Locate the cell with the specified text and output its [x, y] center coordinate. 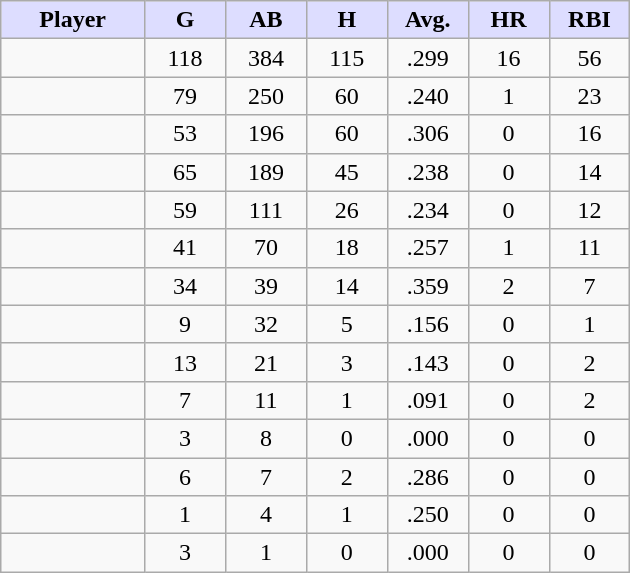
18 [346, 248]
65 [186, 172]
39 [266, 286]
70 [266, 248]
AB [266, 20]
.257 [428, 248]
53 [186, 134]
H [346, 20]
21 [266, 362]
45 [346, 172]
189 [266, 172]
32 [266, 324]
111 [266, 210]
.359 [428, 286]
.238 [428, 172]
250 [266, 96]
9 [186, 324]
118 [186, 58]
.156 [428, 324]
59 [186, 210]
34 [186, 286]
41 [186, 248]
.299 [428, 58]
Player [73, 20]
4 [266, 515]
23 [590, 96]
56 [590, 58]
.234 [428, 210]
8 [266, 438]
196 [266, 134]
.306 [428, 134]
26 [346, 210]
G [186, 20]
Avg. [428, 20]
115 [346, 58]
384 [266, 58]
6 [186, 477]
RBI [590, 20]
12 [590, 210]
.091 [428, 400]
HR [508, 20]
.250 [428, 515]
13 [186, 362]
5 [346, 324]
.286 [428, 477]
.240 [428, 96]
79 [186, 96]
.143 [428, 362]
